Find where the given text appears and provide that cell's center as (X, Y) coordinate. 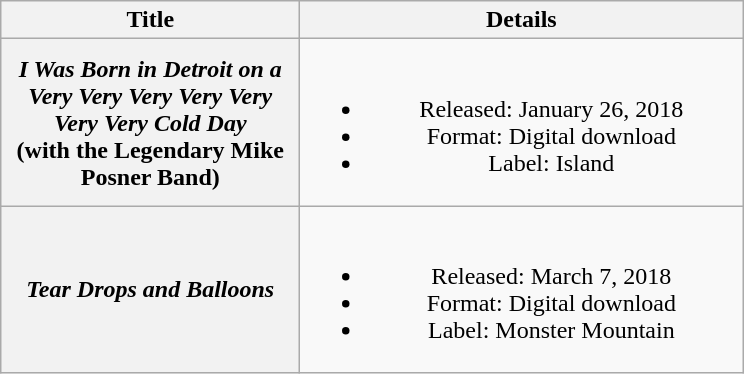
I Was Born in Detroit on a Very Very Very Very Very Very Very Cold Day(with the Legendary Mike Posner Band) (150, 122)
Released: January 26, 2018Format: Digital downloadLabel: Island (522, 122)
Tear Drops and Balloons (150, 290)
Released: March 7, 2018Format: Digital downloadLabel: Monster Mountain (522, 290)
Details (522, 20)
Title (150, 20)
